Scan for the cell matching the given text and deliver its (x, y) coordinate at center. 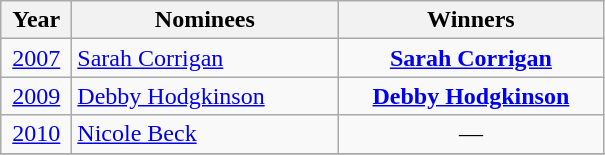
2007 (36, 58)
2010 (36, 134)
— (471, 134)
2009 (36, 96)
Year (36, 20)
Nicole Beck (205, 134)
Winners (471, 20)
Nominees (205, 20)
